Scan for the cell matching the given text and deliver its [X, Y] coordinate at center. 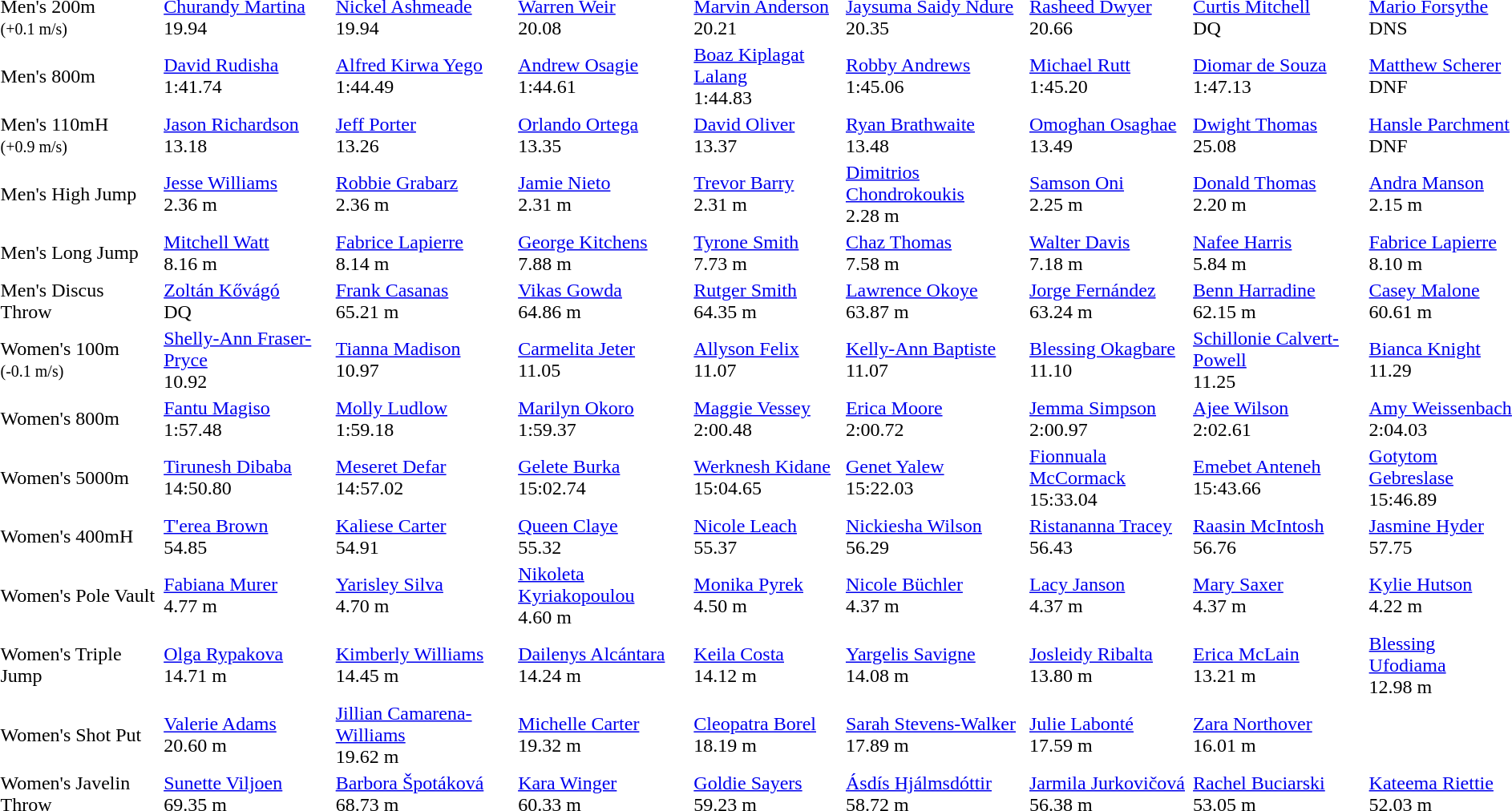
Jeff Porter 13.26 [424, 135]
Lawrence Okoye 63.87 m [935, 301]
Jamie Nieto 2.31 m [604, 194]
Cleopatra Borel 18.19 m [768, 735]
Molly Ludlow 1:59.18 [424, 418]
Keila Costa 14.12 m [768, 665]
Yargelis Savigne 14.08 m [935, 665]
Werknesh Kidane 15:04.65 [768, 478]
George Kitchens 7.88 m [604, 253]
Tirunesh Dibaba 14:50.80 [248, 478]
Nikoleta Kyriakopoulou 4.60 m [604, 595]
Dwight Thomas 25.08 [1280, 135]
Omoghan Osaghae 13.49 [1110, 135]
Monika Pyrek 4.50 m [768, 595]
Zara Northover 16.01 m [1280, 735]
Nicole Büchler 4.37 m [935, 595]
Kimberly Williams 14.45 m [424, 665]
Sarah Stevens-Walker 17.89 m [935, 735]
Dimitrios Chondrokoukis 2.28 m [935, 194]
Nafee Harris 5.84 m [1280, 253]
Samson Oni 2.25 m [1110, 194]
Ajee Wilson 2:02.61 [1280, 418]
Allyson Felix 11.07 [768, 360]
David Rudisha 1:41.74 [248, 76]
Mary Saxer 4.37 m [1280, 595]
Andrew Osagie 1:44.61 [604, 76]
Trevor Barry 2.31 m [768, 194]
Diomar de Souza 1:47.13 [1280, 76]
Fantu Magiso 1:57.48 [248, 418]
Blessing Okagbare 11.10 [1110, 360]
Alfred Kirwa Yego 1:44.49 [424, 76]
Kelly-Ann Baptiste 11.07 [935, 360]
Josleidy Ribalta 13.80 m [1110, 665]
Lacy Janson 4.37 m [1110, 595]
Michael Rutt 1:45.20 [1110, 76]
Erica Moore 2:00.72 [935, 418]
T'erea Brown 54.85 [248, 537]
Valerie Adams 20.60 m [248, 735]
Benn Harradine 62.15 m [1280, 301]
Rutger Smith 64.35 m [768, 301]
Shelly-Ann Fraser-Pryce 10.92 [248, 360]
Marilyn Okoro 1:59.37 [604, 418]
Dailenys Alcántara 14.24 m [604, 665]
Michelle Carter 19.32 m [604, 735]
Vikas Gowda 64.86 m [604, 301]
Jesse Williams 2.36 m [248, 194]
Fabiana Murer 4.77 m [248, 595]
Zoltán Kővágó DQ [248, 301]
Ryan Brathwaite 13.48 [935, 135]
Tyrone Smith 7.73 m [768, 253]
Chaz Thomas 7.58 m [935, 253]
Tianna Madison 10.97 [424, 360]
Boaz Kiplagat Lalang 1:44.83 [768, 76]
Meseret Defar 14:57.02 [424, 478]
Nickiesha Wilson 56.29 [935, 537]
Mitchell Watt 8.16 m [248, 253]
Frank Casanas 65.21 m [424, 301]
Schillonie Calvert-Powell 11.25 [1280, 360]
Fionnuala McCormack 15:33.04 [1110, 478]
Robby Andrews 1:45.06 [935, 76]
Walter Davis 7.18 m [1110, 253]
Fabrice Lapierre 8.14 m [424, 253]
Robbie Grabarz 2.36 m [424, 194]
Emebet Anteneh 15:43.66 [1280, 478]
David Oliver 13.37 [768, 135]
Nicole Leach 55.37 [768, 537]
Jorge Fernández 63.24 m [1110, 301]
Maggie Vessey 2:00.48 [768, 418]
Ristananna Tracey 56.43 [1110, 537]
Raasin McIntosh 56.76 [1280, 537]
Genet Yalew 15:22.03 [935, 478]
Yarisley Silva 4.70 m [424, 595]
Erica McLain 13.21 m [1280, 665]
Jillian Camarena-Williams 19.62 m [424, 735]
Carmelita Jeter 11.05 [604, 360]
Olga Rypakova 14.71 m [248, 665]
Jason Richardson 13.18 [248, 135]
Orlando Ortega 13.35 [604, 135]
Queen Claye 55.32 [604, 537]
Julie Labonté 17.59 m [1110, 735]
Gelete Burka 15:02.74 [604, 478]
Donald Thomas 2.20 m [1280, 194]
Jemma Simpson 2:00.97 [1110, 418]
Kaliese Carter 54.91 [424, 537]
